Extract the (x, y) coordinate from the center of the cell holding the provided text.  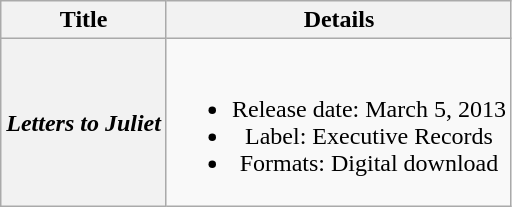
Letters to Juliet (84, 122)
Title (84, 20)
Details (338, 20)
Release date: March 5, 2013Label: Executive RecordsFormats: Digital download (338, 122)
